Output the [X, Y] coordinate of the center of the cell containing the given text.  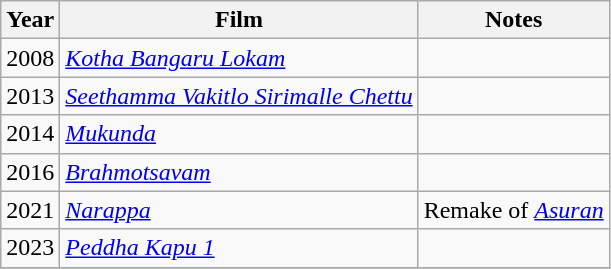
2008 [30, 58]
Notes [514, 20]
2014 [30, 134]
Kotha Bangaru Lokam [239, 58]
Remake of Asuran [514, 210]
2013 [30, 96]
Film [239, 20]
Seethamma Vakitlo Sirimalle Chettu [239, 96]
Narappa [239, 210]
2023 [30, 248]
2021 [30, 210]
2016 [30, 172]
Peddha Kapu 1 [239, 248]
Brahmotsavam [239, 172]
Mukunda [239, 134]
Year [30, 20]
